Search for the cell housing the specified text and yield its (x, y) center coordinate. 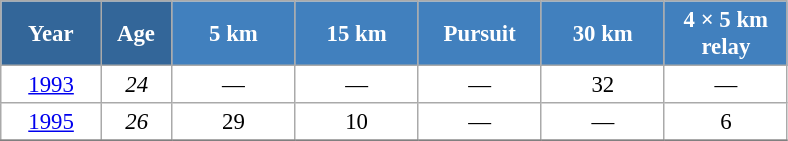
29 (234, 122)
1993 (52, 85)
4 × 5 km relay (726, 34)
30 km (602, 34)
15 km (356, 34)
26 (136, 122)
Age (136, 34)
Year (52, 34)
5 km (234, 34)
32 (602, 85)
Pursuit (480, 34)
6 (726, 122)
24 (136, 85)
1995 (52, 122)
10 (356, 122)
